Pinpoint the cell where the given text exists, returning its (x, y) midpoint coordinate. 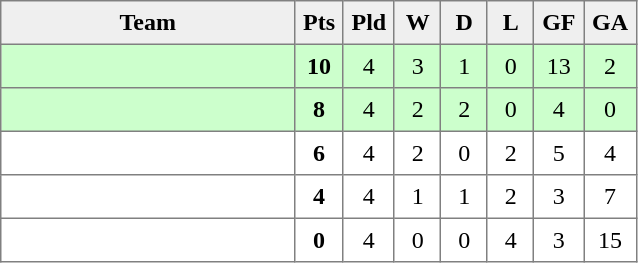
W (417, 23)
Pts (319, 23)
D (464, 23)
L (510, 23)
Team (148, 23)
15 (610, 240)
13 (559, 66)
10 (319, 66)
7 (610, 197)
GF (559, 23)
GA (610, 23)
Pld (368, 23)
6 (319, 153)
5 (559, 153)
8 (319, 110)
